Return the [x, y] coordinate for the center point of the cell that contains the specified text.  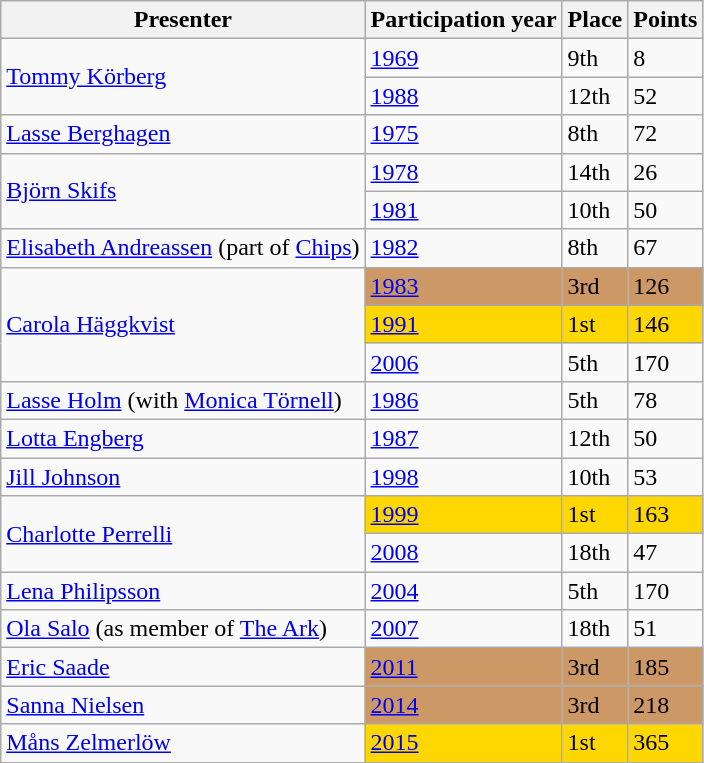
9th [595, 58]
Charlotte Perrelli [183, 534]
1991 [464, 324]
72 [666, 134]
2015 [464, 743]
Lasse Berghagen [183, 134]
1986 [464, 400]
78 [666, 400]
53 [666, 477]
Participation year [464, 20]
47 [666, 553]
Lotta Engberg [183, 438]
2011 [464, 667]
Lasse Holm (with Monica Törnell) [183, 400]
Ola Salo (as member of The Ark) [183, 629]
1975 [464, 134]
1983 [464, 286]
126 [666, 286]
Tommy Körberg [183, 77]
218 [666, 705]
1978 [464, 172]
26 [666, 172]
14th [595, 172]
365 [666, 743]
Björn Skifs [183, 191]
51 [666, 629]
2004 [464, 591]
185 [666, 667]
52 [666, 96]
2014 [464, 705]
1988 [464, 96]
2008 [464, 553]
1987 [464, 438]
1981 [464, 210]
Points [666, 20]
2007 [464, 629]
1969 [464, 58]
Måns Zelmerlöw [183, 743]
2006 [464, 362]
1982 [464, 248]
146 [666, 324]
8 [666, 58]
163 [666, 515]
Presenter [183, 20]
Jill Johnson [183, 477]
Elisabeth Andreassen (part of Chips) [183, 248]
Sanna Nielsen [183, 705]
1999 [464, 515]
1998 [464, 477]
Lena Philipsson [183, 591]
Carola Häggkvist [183, 324]
67 [666, 248]
Eric Saade [183, 667]
Place [595, 20]
